Extract the [x, y] coordinate from the center of the cell holding the provided text.  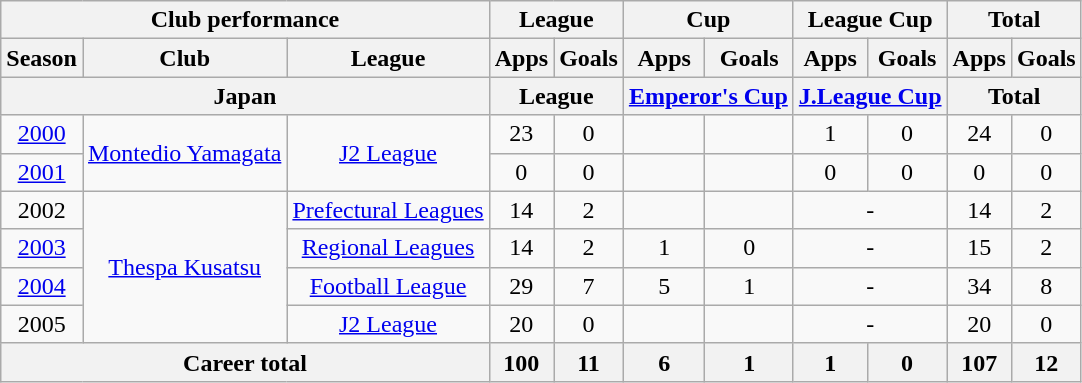
100 [521, 362]
2001 [42, 172]
107 [979, 362]
2005 [42, 324]
Montedio Yamagata [184, 153]
Prefectural Leagues [388, 210]
34 [979, 286]
Cup [708, 20]
15 [979, 248]
12 [1046, 362]
Football League [388, 286]
Japan [245, 96]
8 [1046, 286]
Regional Leagues [388, 248]
Career total [245, 362]
Season [42, 58]
J.League Cup [870, 96]
7 [589, 286]
Thespa Kusatsu [184, 267]
5 [664, 286]
2003 [42, 248]
29 [521, 286]
2004 [42, 286]
Club [184, 58]
24 [979, 134]
6 [664, 362]
2000 [42, 134]
League Cup [870, 20]
11 [589, 362]
Emperor's Cup [708, 96]
2002 [42, 210]
Club performance [245, 20]
23 [521, 134]
